Capture the cell that displays the provided text and extract its [x, y] central coordinate. 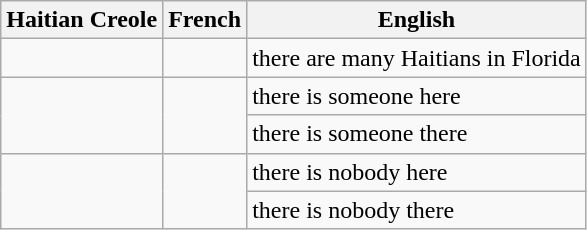
there is someone there [417, 134]
there is someone here [417, 96]
there are many Haitians in Florida [417, 58]
there is nobody here [417, 172]
Haitian Creole [82, 20]
English [417, 20]
French [205, 20]
there is nobody there [417, 210]
